Return the (x, y) coordinate for the center point of the cell that contains the specified text.  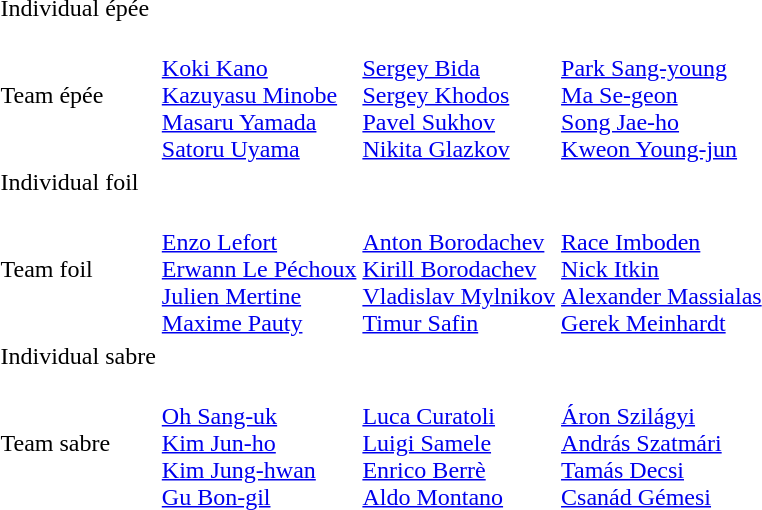
Koki KanoKazuyasu MinobeMasaru YamadaSatoru Uyama (259, 95)
Sergey BidaSergey KhodosPavel SukhovNikita Glazkov (459, 95)
Anton BorodachevKirill BorodachevVladislav MylnikovTimur Safin (459, 269)
Enzo LefortErwann Le PéchouxJulien MertineMaxime Pauty (259, 269)
